Search for the cell housing the specified text and yield its [x, y] center coordinate. 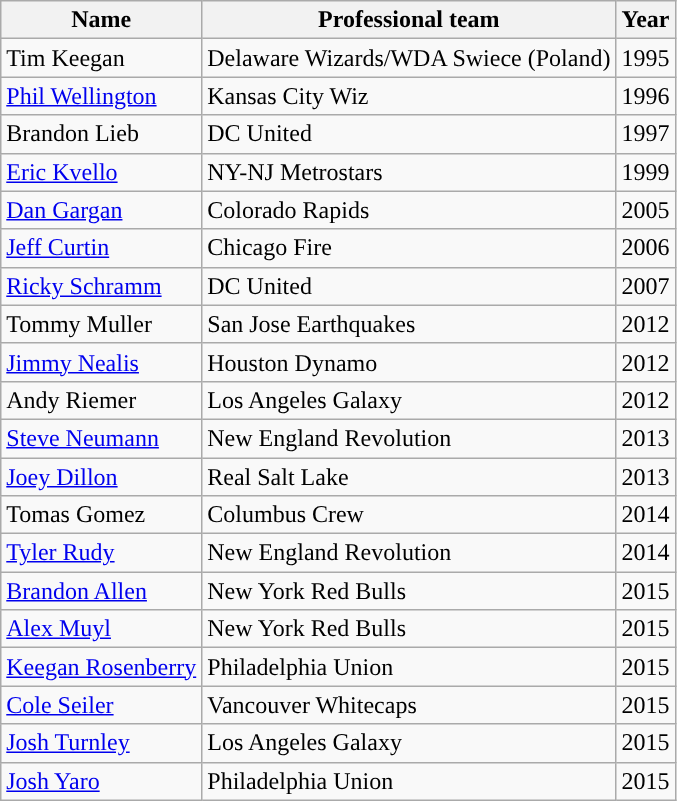
Andy Riemer [102, 400]
Eric Kvello [102, 172]
Cole Seiler [102, 705]
2005 [646, 210]
Name [102, 20]
Delaware Wizards/WDA Swiece (Poland) [409, 58]
Tommy Muller [102, 324]
Keegan Rosenberry [102, 667]
Alex Muyl [102, 629]
Tyler Rudy [102, 553]
Ricky Schramm [102, 286]
Josh Turnley [102, 743]
2007 [646, 286]
Phil Wellington [102, 96]
1997 [646, 134]
Professional team [409, 20]
1996 [646, 96]
Dan Gargan [102, 210]
Tomas Gomez [102, 515]
Houston Dynamo [409, 362]
NY-NJ Metrostars [409, 172]
Brandon Lieb [102, 134]
1995 [646, 58]
Josh Yaro [102, 781]
Steve Neumann [102, 438]
Chicago Fire [409, 248]
Tim Keegan [102, 58]
San Jose Earthquakes [409, 324]
Columbus Crew [409, 515]
Joey Dillon [102, 477]
Brandon Allen [102, 591]
Kansas City Wiz [409, 96]
Year [646, 20]
Jimmy Nealis [102, 362]
Vancouver Whitecaps [409, 705]
Real Salt Lake [409, 477]
Jeff Curtin [102, 248]
Colorado Rapids [409, 210]
2006 [646, 248]
1999 [646, 172]
